Output the (x, y) coordinate of the center of the cell containing the given text.  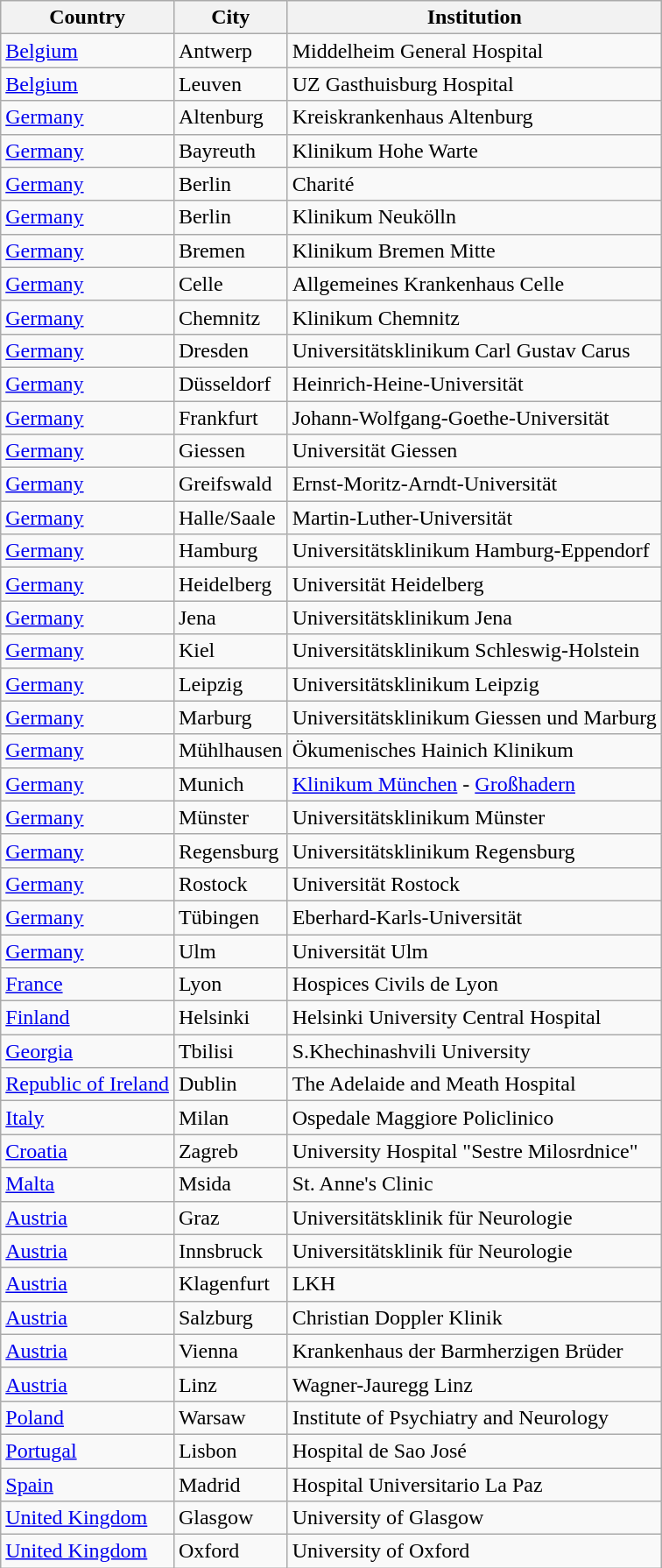
Frankfurt (230, 418)
Ökumenisches Hainich Klinikum (475, 751)
Institution (475, 18)
Klinikum Hohe Warte (475, 151)
University of Glasgow (475, 1518)
Hospital de Sao José (475, 1451)
Universität Ulm (475, 950)
Italy (88, 1118)
Portugal (88, 1451)
Marburg (230, 717)
Country (88, 18)
Poland (88, 1417)
Milan (230, 1118)
Johann-Wolfgang-Goethe-Universität (475, 418)
Graz (230, 1218)
Tbilisi (230, 1051)
City (230, 18)
Klagenfurt (230, 1284)
Ulm (230, 950)
Heidelberg (230, 584)
Klinikum Neukölln (475, 217)
Greifswald (230, 484)
Heinrich-Heine-Universität (475, 384)
The Adelaide and Meath Hospital (475, 1084)
Madrid (230, 1485)
France (88, 985)
Salzburg (230, 1317)
Halle/Saale (230, 518)
Universitätsklinikum Hamburg-Eppendorf (475, 551)
Regensburg (230, 851)
Martin-Luther-Universität (475, 518)
Klinikum München - Großhadern (475, 784)
Republic of Ireland (88, 1084)
Universität Giessen (475, 451)
UZ Gasthuisburg Hospital (475, 84)
Institute of Psychiatry and Neurology (475, 1417)
University of Oxford (475, 1551)
Jena (230, 618)
Oxford (230, 1551)
Chemnitz (230, 317)
Linz (230, 1384)
LKH (475, 1284)
Lyon (230, 985)
University Hospital "Sestre Milosrdnice" (475, 1151)
Rostock (230, 884)
Mühlhausen (230, 751)
Allgemeines Krankenhaus Celle (475, 284)
Hospital Universitario La Paz (475, 1485)
Kiel (230, 651)
Ospedale Maggiore Policlinico (475, 1118)
Celle (230, 284)
Middelheim General Hospital (475, 51)
Tübingen (230, 917)
Universitätsklinikum Schleswig-Holstein (475, 651)
Universitätsklinikum Giessen und Marburg (475, 717)
Hospices Civils de Lyon (475, 985)
Antwerp (230, 51)
Giessen (230, 451)
Malta (88, 1184)
Altenburg (230, 117)
Croatia (88, 1151)
Helsinki (230, 1018)
Universität Rostock (475, 884)
Bayreuth (230, 151)
Leipzig (230, 684)
Christian Doppler Klinik (475, 1317)
Lisbon (230, 1451)
Glasgow (230, 1518)
Charité (475, 184)
Münster (230, 817)
Universitätsklinikum Regensburg (475, 851)
Hamburg (230, 551)
Msida (230, 1184)
Universitätsklinikum Carl Gustav Carus (475, 350)
Kreiskrankenhaus Altenburg (475, 117)
Universitätsklinikum Jena (475, 618)
Eberhard-Karls-Universität (475, 917)
Krankenhaus der Barmherzigen Brüder (475, 1351)
Dublin (230, 1084)
Universitätsklinikum Münster (475, 817)
Finland (88, 1018)
Warsaw (230, 1417)
Georgia (88, 1051)
St. Anne's Clinic (475, 1184)
S.Khechinashvili University (475, 1051)
Vienna (230, 1351)
Dresden (230, 350)
Leuven (230, 84)
Zagreb (230, 1151)
Bremen (230, 251)
Universität Heidelberg (475, 584)
Spain (88, 1485)
Klinikum Bremen Mitte (475, 251)
Helsinki University Central Hospital (475, 1018)
Wagner-Jauregg Linz (475, 1384)
Munich (230, 784)
Innsbruck (230, 1251)
Ernst-Moritz-Arndt-Universität (475, 484)
Düsseldorf (230, 384)
Universitätsklinikum Leipzig (475, 684)
Klinikum Chemnitz (475, 317)
